Capture the cell that displays the provided text and extract its [x, y] central coordinate. 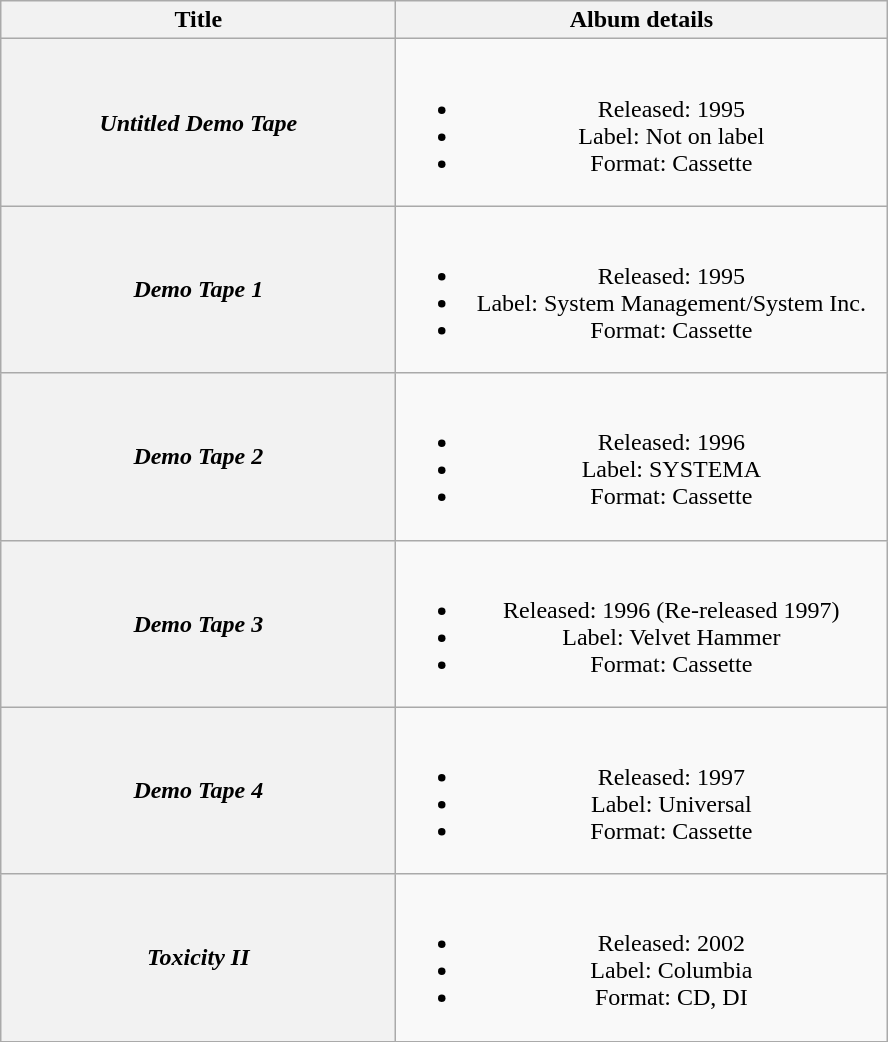
Album details [642, 20]
Title [198, 20]
Untitled Demo Tape [198, 122]
Released: 1995Label: System Management/System Inc.Format: Cassette [642, 290]
Released: 1995Label: Not on labelFormat: Cassette [642, 122]
Released: 1996 (Re-released 1997)Label: Velvet HammerFormat: Cassette [642, 624]
Released: 2002Label: ColumbiaFormat: CD, DI [642, 958]
Toxicity II [198, 958]
Demo Tape 1 [198, 290]
Demo Tape 4 [198, 790]
Demo Tape 2 [198, 456]
Released: 1997Label: UniversalFormat: Cassette [642, 790]
Released: 1996Label: SYSTEMAFormat: Cassette [642, 456]
Demo Tape 3 [198, 624]
